Return the (x, y) coordinate for the center point of the cell that contains the specified text.  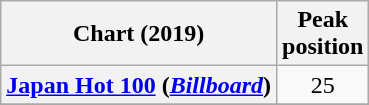
Peakposition (323, 34)
Chart (2019) (139, 34)
25 (323, 85)
Japan Hot 100 (Billboard) (139, 85)
